Output the (x, y) coordinate of the center of the cell containing the given text.  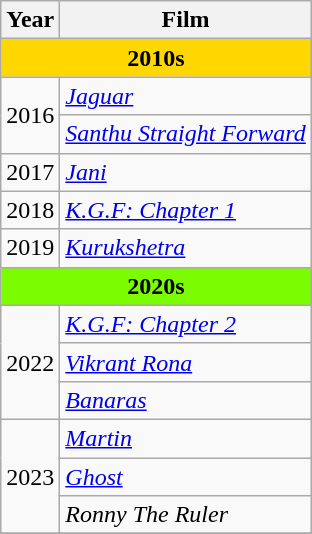
Jaguar (186, 96)
Year (30, 20)
Banaras (186, 400)
Santhu Straight Forward (186, 134)
2018 (30, 210)
K.G.F: Chapter 2 (186, 324)
Kurukshetra (186, 248)
Ronny The Ruler (186, 515)
2020s (156, 286)
2019 (30, 248)
Film (186, 20)
Vikrant Rona (186, 362)
2016 (30, 115)
Martin (186, 438)
2010s (156, 58)
K.G.F: Chapter 1 (186, 210)
2022 (30, 362)
Jani (186, 172)
2023 (30, 476)
Ghost (186, 477)
2017 (30, 172)
